For the text-containing cell, return its midpoint in (X, Y) coordinate format. 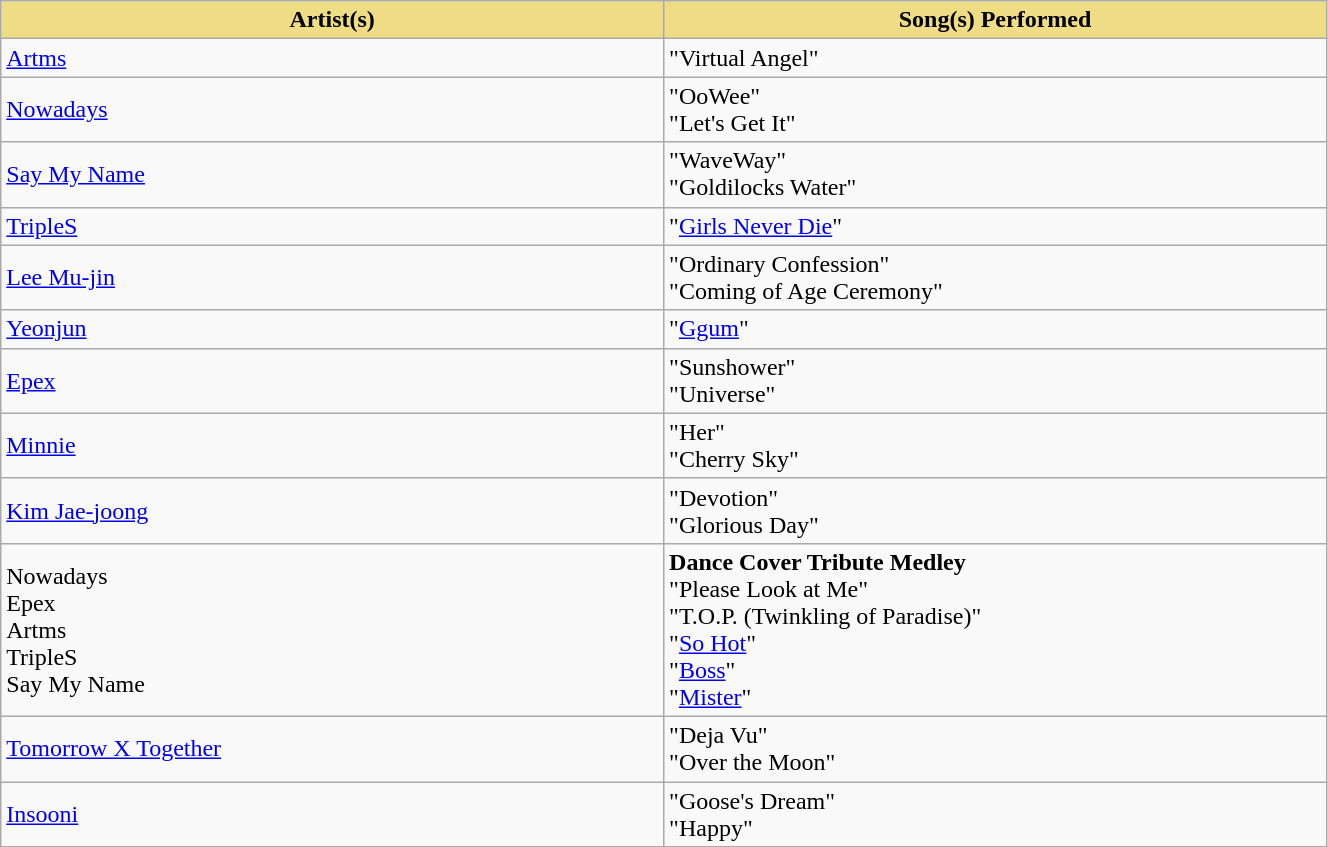
Song(s) Performed (996, 20)
Insooni (332, 814)
TripleS (332, 226)
Kim Jae-joong (332, 510)
"Her" "Cherry Sky" (996, 446)
"OoWee" "Let's Get It" (996, 110)
"Ordinary Confession" "Coming of Age Ceremony" (996, 278)
"Deja Vu" "Over the Moon" (996, 748)
Nowadays (332, 110)
Tomorrow X Together (332, 748)
Epex (332, 380)
"Devotion" "Glorious Day" (996, 510)
"Virtual Angel" (996, 58)
"Goose's Dream" "Happy" (996, 814)
Artms (332, 58)
Minnie (332, 446)
"Ggum" (996, 329)
"Sunshower" "Universe" (996, 380)
"Girls Never Die" (996, 226)
Dance Cover Tribute Medley "Please Look at Me" "T.O.P. (Twinkling of Paradise)" "So Hot" "Boss" "Mister" (996, 630)
"WaveWay" "Goldilocks Water" (996, 174)
Lee Mu-jin (332, 278)
Artist(s) (332, 20)
Say My Name (332, 174)
Yeonjun (332, 329)
Nowadays Epex Artms TripleS Say My Name (332, 630)
